Determine the (x, y) coordinate at the center of the cell enclosing the given text.  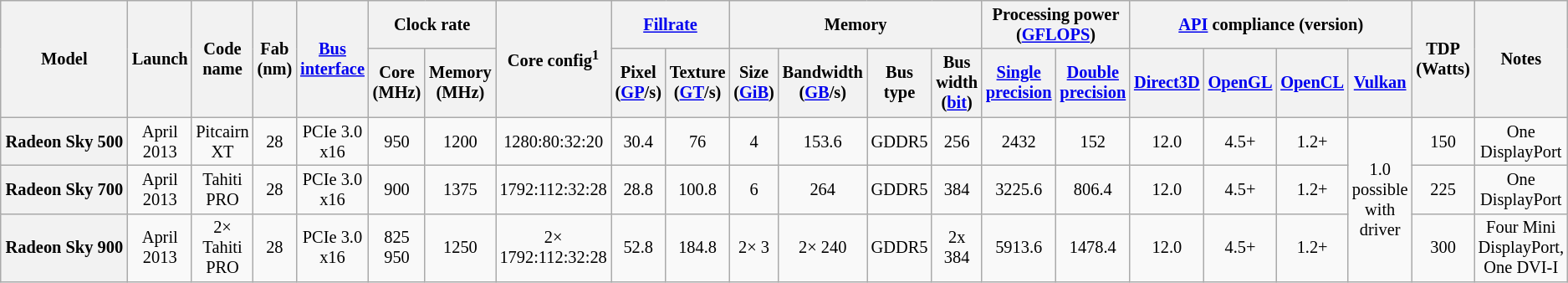
Launch (161, 59)
Tahiti PRO (222, 189)
Clock rate (432, 24)
Direct3D (1167, 83)
384 (957, 189)
950 (396, 141)
Memory (856, 24)
1792:112:32:28 (554, 189)
900 (396, 189)
825 950 (396, 248)
OpenCL (1312, 83)
Core (MHz) (396, 83)
184.8 (697, 248)
Vulkan (1380, 83)
2× 3 (753, 248)
1200 (460, 141)
4 (753, 141)
Processing power(GFLOPS) (1055, 24)
2× 1792:112:32:28 (554, 248)
Radeon Sky 900 (64, 248)
30.4 (639, 141)
2× Tahiti PRO (222, 248)
Radeon Sky 500 (64, 141)
TDP (Watts) (1443, 59)
Fillrate (671, 24)
Pixel (GP/s) (639, 83)
153.6 (823, 141)
OpenGL (1241, 83)
Memory (MHz) (460, 83)
Bus width (bit) (957, 83)
225 (1443, 189)
100.8 (697, 189)
76 (697, 141)
Texture (GT/s) (697, 83)
300 (1443, 248)
Four Mini DisplayPort, One DVI-I (1521, 248)
1280:80:32:20 (554, 141)
2432 (1019, 141)
28.8 (639, 189)
6 (753, 189)
Pitcairn XT (222, 141)
1478.4 (1092, 248)
Notes (1521, 59)
Model (64, 59)
Single precision (1019, 83)
Size (GiB) (753, 83)
5913.6 (1019, 248)
52.8 (639, 248)
Core config1 (554, 59)
806.4 (1092, 189)
150 (1443, 141)
3225.6 (1019, 189)
2× 240 (823, 248)
Radeon Sky 700 (64, 189)
256 (957, 141)
Bus type (900, 83)
152 (1092, 141)
1.0 possible with driver (1380, 199)
Bus interface (333, 59)
264 (823, 189)
1375 (460, 189)
Code name (222, 59)
Double precision (1092, 83)
2x 384 (957, 248)
Bandwidth (GB/s) (823, 83)
API compliance (version) (1271, 24)
Fab (nm) (275, 59)
1250 (460, 248)
